Extract the (x, y) coordinate from the center of the cell holding the provided text.  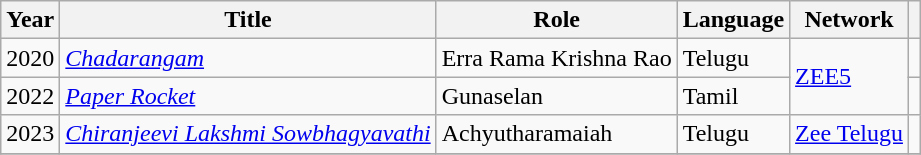
Year (30, 20)
2023 (30, 134)
Title (248, 20)
Erra Rama Krishna Rao (556, 58)
2020 (30, 58)
Language (733, 20)
ZEE5 (850, 77)
Chadarangam (248, 58)
Tamil (733, 96)
Gunaselan (556, 96)
Chiranjeevi Lakshmi Sowbhagyavathi (248, 134)
Paper Rocket (248, 96)
Zee Telugu (850, 134)
Network (850, 20)
Role (556, 20)
Achyutharamaiah (556, 134)
2022 (30, 96)
